Find where the given text appears and provide that cell's center as (X, Y) coordinate. 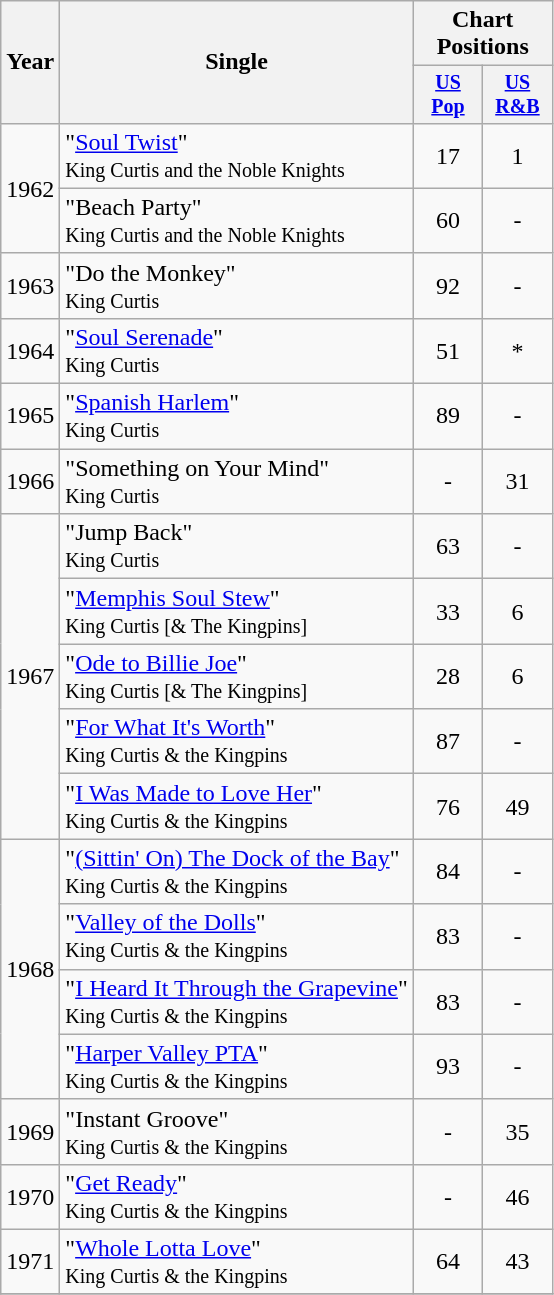
17 (448, 156)
87 (448, 742)
51 (448, 350)
USR&B (518, 94)
46 (518, 1196)
"I Heard It Through the Grapevine"King Curtis & the Kingpins (236, 1002)
"Get Ready"King Curtis & the Kingpins (236, 1196)
92 (448, 286)
"Spanish Harlem"King Curtis (236, 416)
60 (448, 220)
43 (518, 1262)
"Harper Valley PTA"King Curtis & the Kingpins (236, 1066)
* (518, 350)
93 (448, 1066)
28 (448, 676)
"Whole Lotta Love"King Curtis & the Kingpins (236, 1262)
"I Was Made to Love Her"King Curtis & the Kingpins (236, 806)
Single (236, 62)
"Instant Groove"King Curtis & the Kingpins (236, 1132)
"Jump Back"King Curtis (236, 546)
76 (448, 806)
1971 (30, 1262)
64 (448, 1262)
"Beach Party"King Curtis and the Noble Knights (236, 220)
"For What It's Worth"King Curtis & the Kingpins (236, 742)
"Do the Monkey"King Curtis (236, 286)
1 (518, 156)
US Pop (448, 94)
1965 (30, 416)
33 (448, 612)
1967 (30, 676)
Chart Positions (482, 34)
31 (518, 482)
"Soul Twist"King Curtis and the Noble Knights (236, 156)
84 (448, 872)
"Memphis Soul Stew"King Curtis [& The Kingpins] (236, 612)
Year (30, 62)
"Ode to Billie Joe"King Curtis [& The Kingpins] (236, 676)
1964 (30, 350)
"(Sittin' On) The Dock of the Bay"King Curtis & the Kingpins (236, 872)
1966 (30, 482)
"Valley of the Dolls"King Curtis & the Kingpins (236, 936)
1969 (30, 1132)
"Soul Serenade"King Curtis (236, 350)
63 (448, 546)
35 (518, 1132)
89 (448, 416)
"Something on Your Mind"King Curtis (236, 482)
1970 (30, 1196)
1963 (30, 286)
1968 (30, 969)
49 (518, 806)
1962 (30, 188)
